Locate the cell with the specified text and output its (x, y) center coordinate. 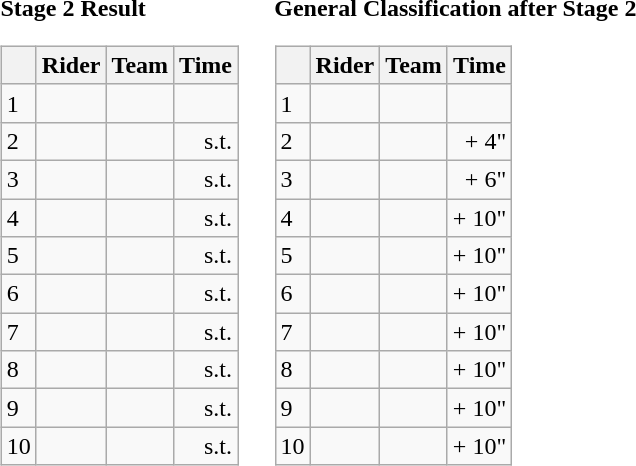
+ 6" (479, 179)
+ 4" (479, 141)
